Scan for the cell matching the given text and deliver its (x, y) coordinate at center. 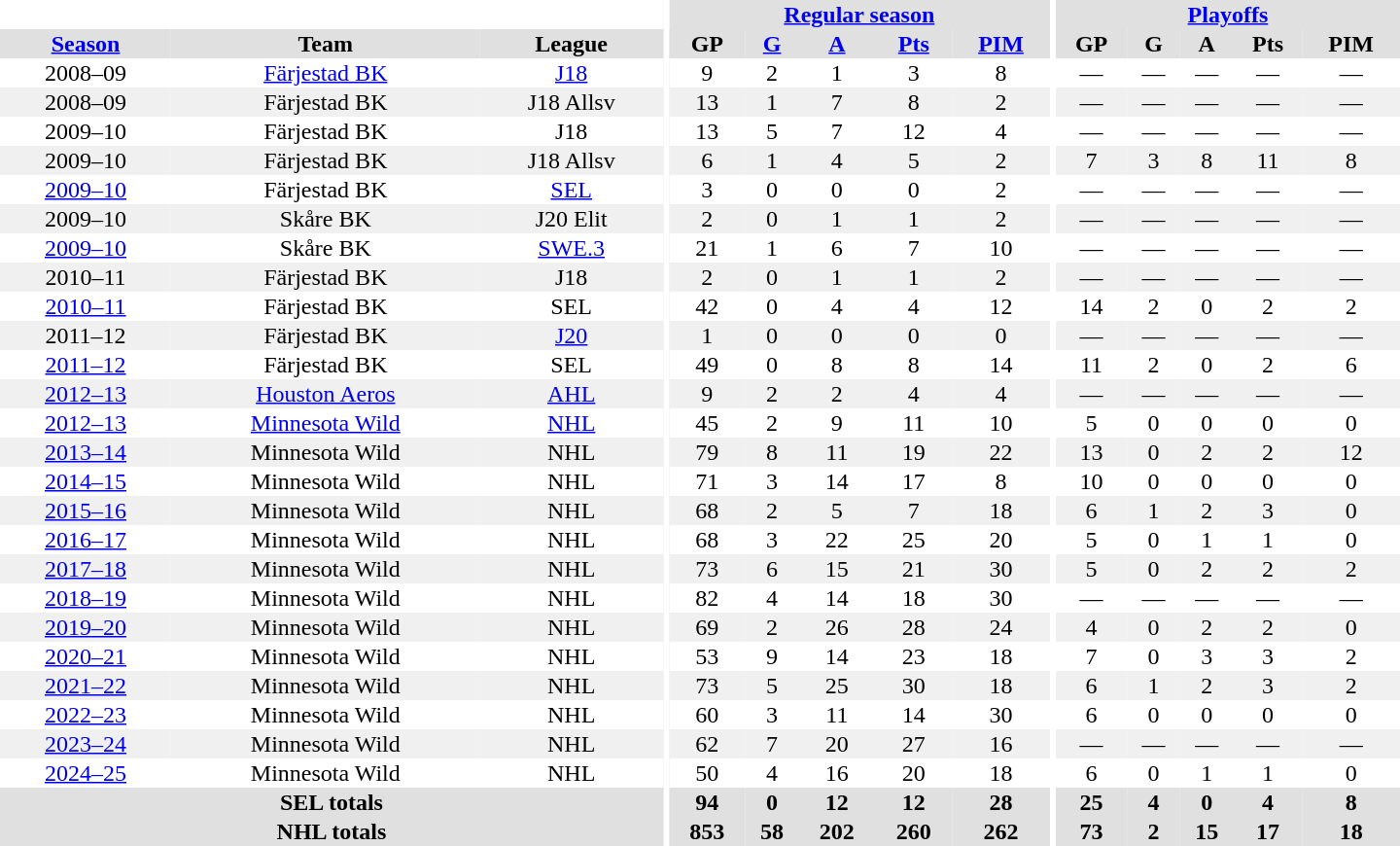
82 (708, 598)
SEL totals (332, 802)
45 (708, 423)
League (572, 44)
202 (836, 831)
853 (708, 831)
62 (708, 744)
23 (914, 656)
2020–21 (86, 656)
50 (708, 773)
260 (914, 831)
Houston Aeros (326, 394)
Season (86, 44)
69 (708, 627)
58 (772, 831)
2022–23 (86, 715)
26 (836, 627)
2013–14 (86, 452)
2024–25 (86, 773)
79 (708, 452)
J20 (572, 335)
NHL totals (332, 831)
262 (1000, 831)
24 (1000, 627)
SWE.3 (572, 248)
2018–19 (86, 598)
27 (914, 744)
94 (708, 802)
2016–17 (86, 540)
2014–15 (86, 481)
2017–18 (86, 569)
42 (708, 306)
53 (708, 656)
2023–24 (86, 744)
AHL (572, 394)
2015–16 (86, 511)
60 (708, 715)
49 (708, 365)
Team (326, 44)
Playoffs (1228, 15)
71 (708, 481)
2021–22 (86, 686)
Regular season (859, 15)
J20 Elit (572, 219)
19 (914, 452)
2019–20 (86, 627)
